For the text-containing cell, return its midpoint in (X, Y) coordinate format. 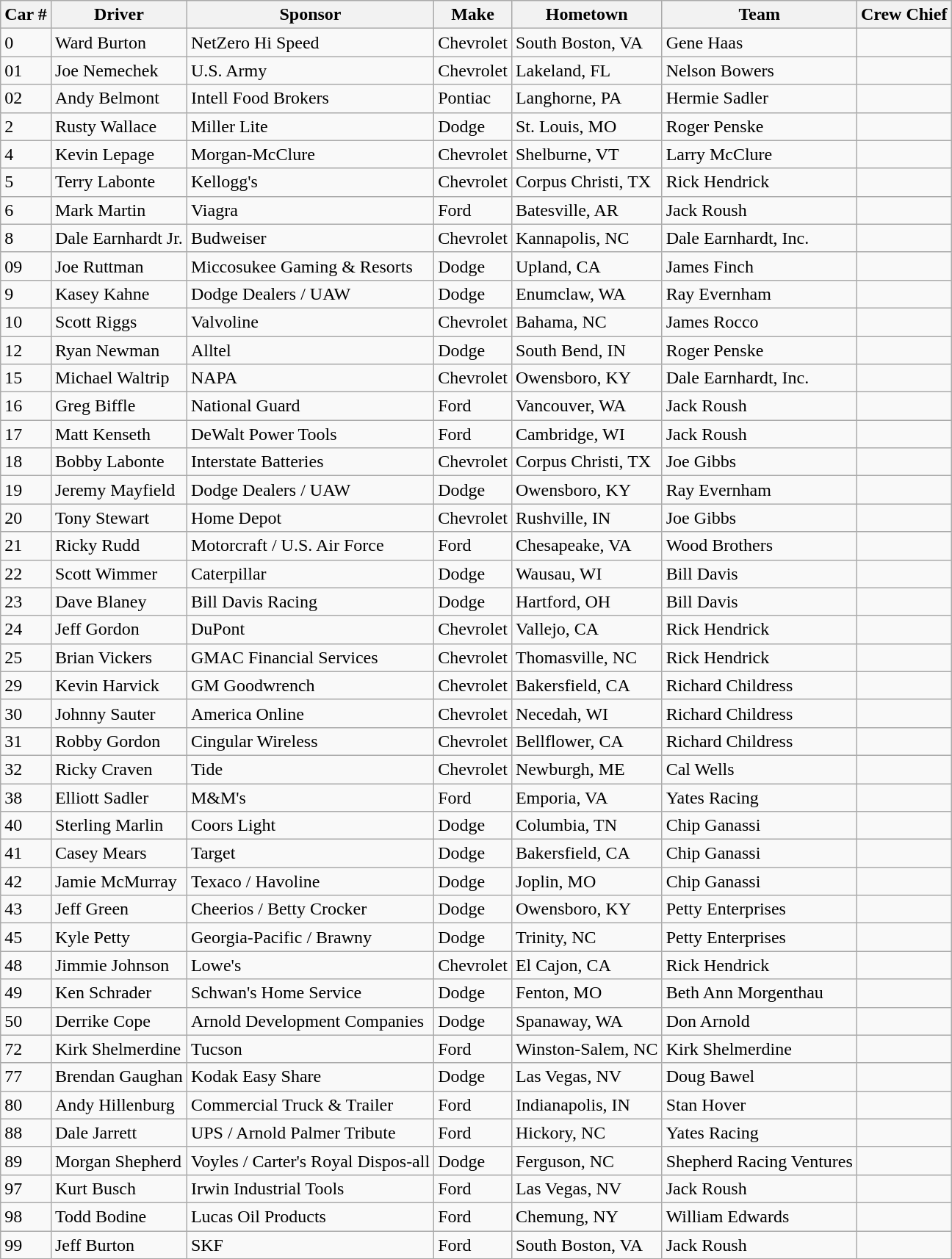
Ward Burton (119, 43)
Tide (310, 769)
Mark Martin (119, 210)
Crew Chief (904, 15)
0 (26, 43)
William Edwards (760, 1216)
15 (26, 378)
Schwan's Home Service (310, 993)
Vancouver, WA (586, 406)
Miccosukee Gaming & Resorts (310, 266)
10 (26, 322)
Beth Ann Morgenthau (760, 993)
Don Arnold (760, 1021)
2 (26, 126)
Jimmie Johnson (119, 965)
Thomasville, NC (586, 657)
19 (26, 490)
Cingular Wireless (310, 741)
Columbia, TN (586, 826)
Hermie Sadler (760, 98)
Wood Brothers (760, 546)
31 (26, 741)
5 (26, 182)
Morgan-McClure (310, 154)
Target (310, 854)
Batesville, AR (586, 210)
GMAC Financial Services (310, 657)
32 (26, 769)
Ricky Rudd (119, 546)
48 (26, 965)
Arnold Development Companies (310, 1021)
Dale Jarrett (119, 1133)
Dave Blaney (119, 602)
National Guard (310, 406)
Doug Bawel (760, 1077)
Robby Gordon (119, 741)
Chemung, NY (586, 1216)
21 (26, 546)
Wausau, WI (586, 574)
Tucson (310, 1049)
25 (26, 657)
Brendan Gaughan (119, 1077)
Jamie McMurray (119, 881)
09 (26, 266)
38 (26, 797)
Terry Labonte (119, 182)
Casey Mears (119, 854)
40 (26, 826)
Ken Schrader (119, 993)
Rushville, IN (586, 518)
Winston-Salem, NC (586, 1049)
Upland, CA (586, 266)
Ryan Newman (119, 350)
Jeff Burton (119, 1245)
9 (26, 294)
8 (26, 238)
Jeff Green (119, 909)
Nelson Bowers (760, 71)
Kyle Petty (119, 937)
Car # (26, 15)
97 (26, 1188)
St. Louis, MO (586, 126)
Scott Wimmer (119, 574)
Emporia, VA (586, 797)
99 (26, 1245)
17 (26, 434)
Rusty Wallace (119, 126)
Pontiac (473, 98)
Andy Hillenburg (119, 1105)
Driver (119, 15)
Interstate Batteries (310, 462)
NAPA (310, 378)
NetZero Hi Speed (310, 43)
Joe Ruttman (119, 266)
Cal Wells (760, 769)
4 (26, 154)
Trinity, NC (586, 937)
Michael Waltrip (119, 378)
Cheerios / Betty Crocker (310, 909)
50 (26, 1021)
Hartford, OH (586, 602)
Scott Riggs (119, 322)
James Rocco (760, 322)
M&M's (310, 797)
America Online (310, 713)
Voyles / Carter's Royal Dispos-all (310, 1161)
45 (26, 937)
Larry McClure (760, 154)
El Cajon, CA (586, 965)
U.S. Army (310, 71)
Kellogg's (310, 182)
Spanaway, WA (586, 1021)
Irwin Industrial Tools (310, 1188)
Coors Light (310, 826)
Kevin Lepage (119, 154)
30 (26, 713)
Hometown (586, 15)
Motorcraft / U.S. Air Force (310, 546)
Kodak Easy Share (310, 1077)
88 (26, 1133)
Commercial Truck & Trailer (310, 1105)
77 (26, 1077)
Langhorne, PA (586, 98)
Viagra (310, 210)
Morgan Shepherd (119, 1161)
22 (26, 574)
Dale Earnhardt Jr. (119, 238)
Bobby Labonte (119, 462)
41 (26, 854)
Kannapolis, NC (586, 238)
42 (26, 881)
Sterling Marlin (119, 826)
Ricky Craven (119, 769)
Johnny Sauter (119, 713)
Cambridge, WI (586, 434)
South Bend, IN (586, 350)
Home Depot (310, 518)
20 (26, 518)
02 (26, 98)
Newburgh, ME (586, 769)
Valvoline (310, 322)
Lowe's (310, 965)
GM Goodwrench (310, 685)
16 (26, 406)
Alltel (310, 350)
Enumclaw, WA (586, 294)
6 (26, 210)
Kasey Kahne (119, 294)
DeWalt Power Tools (310, 434)
SKF (310, 1245)
Intell Food Brokers (310, 98)
80 (26, 1105)
24 (26, 629)
James Finch (760, 266)
Joe Nemechek (119, 71)
Gene Haas (760, 43)
Bill Davis Racing (310, 602)
Kevin Harvick (119, 685)
12 (26, 350)
Sponsor (310, 15)
Bahama, NC (586, 322)
Derrike Cope (119, 1021)
Greg Biffle (119, 406)
01 (26, 71)
23 (26, 602)
Texaco / Havoline (310, 881)
Matt Kenseth (119, 434)
Todd Bodine (119, 1216)
Georgia-Pacific / Brawny (310, 937)
Vallejo, CA (586, 629)
Brian Vickers (119, 657)
UPS / Arnold Palmer Tribute (310, 1133)
Hickory, NC (586, 1133)
Necedah, WI (586, 713)
Tony Stewart (119, 518)
Andy Belmont (119, 98)
Jeff Gordon (119, 629)
18 (26, 462)
Make (473, 15)
Jeremy Mayfield (119, 490)
Elliott Sadler (119, 797)
98 (26, 1216)
Miller Lite (310, 126)
Stan Hover (760, 1105)
DuPont (310, 629)
49 (26, 993)
Shelburne, VT (586, 154)
Shepherd Racing Ventures (760, 1161)
Lucas Oil Products (310, 1216)
Budweiser (310, 238)
Kurt Busch (119, 1188)
Ferguson, NC (586, 1161)
43 (26, 909)
Caterpillar (310, 574)
Lakeland, FL (586, 71)
Chesapeake, VA (586, 546)
Team (760, 15)
72 (26, 1049)
Fenton, MO (586, 993)
Bellflower, CA (586, 741)
Joplin, MO (586, 881)
Indianapolis, IN (586, 1105)
89 (26, 1161)
29 (26, 685)
